For the text-containing cell, return its midpoint in [X, Y] coordinate format. 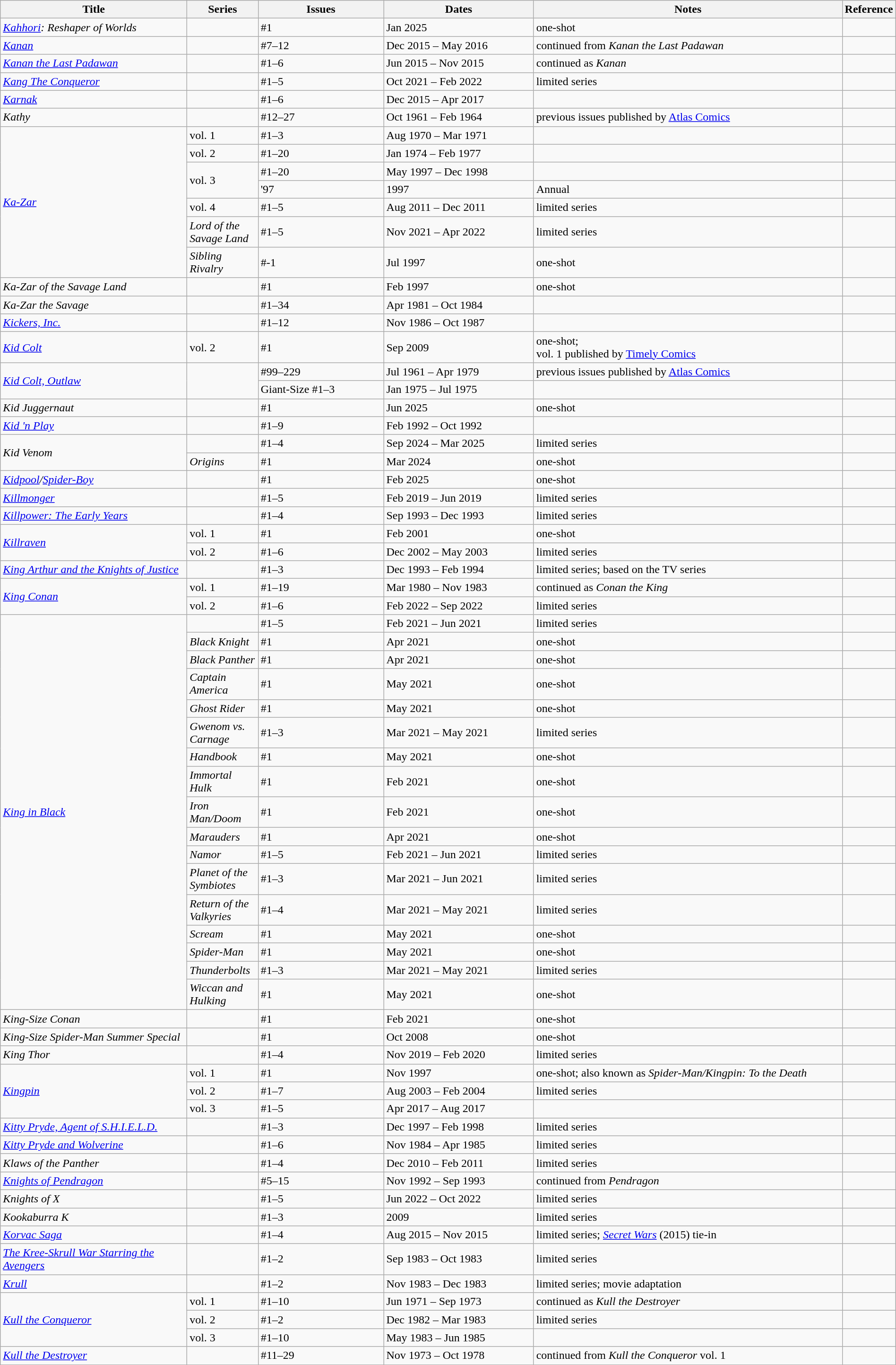
Dec 1993 – Feb 1994 [458, 570]
Nov 2021 – Apr 2022 [458, 232]
Kull the Conqueror [94, 1320]
Ghost Rider [223, 708]
Mar 1980 – Nov 1983 [458, 588]
one-shot; also known as Spider-Man/Kingpin: To the Death [688, 1073]
May 1983 – Jun 1985 [458, 1338]
#7–12 [321, 45]
King Conan [94, 597]
Kitty Pryde and Wolverine [94, 1145]
#1–19 [321, 588]
Jun 2025 [458, 408]
Annual [688, 189]
Captain America [223, 684]
May 1997 – Dec 1998 [458, 171]
#1–9 [321, 426]
Kid Venom [94, 452]
2009 [458, 1217]
Apr 1981 – Oct 1984 [458, 305]
Marauders [223, 836]
Spider-Man [223, 952]
Dec 1997 – Feb 1998 [458, 1127]
Nov 1983 – Dec 1983 [458, 1284]
Aug 2003 – Feb 2004 [458, 1091]
Sibling Rivalry [223, 263]
Sep 1983 – Oct 1983 [458, 1260]
Immortal Hulk [223, 781]
#1–12 [321, 323]
Dec 2010 – Feb 2011 [458, 1163]
Feb 1997 [458, 287]
Kitty Pryde, Agent of S.H.I.E.L.D. [94, 1127]
Kidpool/Spider-Boy [94, 479]
Wiccan and Hulking [223, 995]
#12–27 [321, 117]
King-Size Conan [94, 1019]
Jan 1974 – Feb 1977 [458, 153]
Ka-Zar [94, 202]
King in Black [94, 812]
King Thor [94, 1055]
Kid Colt [94, 347]
limited series; Secret Wars (2015) tie-in [688, 1235]
Planet of the Symbiotes [223, 878]
Dates [458, 9]
Return of the Valkyries [223, 910]
Jul 1961 – Apr 1979 [458, 372]
#99–229 [321, 372]
Kickers, Inc. [94, 323]
Black Panther [223, 660]
#11–29 [321, 1356]
'97 [321, 189]
Jun 1971 – Sep 1973 [458, 1302]
continued as Conan the King [688, 588]
Giant-Size #1–3 [321, 390]
continued from Kanan the Last Padawan [688, 45]
Sep 1993 – Dec 1993 [458, 515]
Iron Man/Doom [223, 812]
The Kree-Skrull War Starring the Avengers [94, 1260]
Sep 2009 [458, 347]
Notes [688, 9]
Feb 2022 – Sep 2022 [458, 606]
Dec 2015 – Apr 2017 [458, 99]
Feb 2001 [458, 533]
Killpower: The Early Years [94, 515]
Namor [223, 854]
Kathy [94, 117]
Thunderbolts [223, 970]
Nov 2019 – Feb 2020 [458, 1055]
continued as Kanan [688, 63]
Ka-Zar the Savage [94, 305]
Series [223, 9]
Gwenom vs. Carnage [223, 733]
limited series; based on the TV series [688, 570]
King Arthur and the Knights of Justice [94, 570]
Black Knight [223, 642]
Kid Juggernaut [94, 408]
Kookaburra K [94, 1217]
Handbook [223, 757]
Origins [223, 461]
Lord of the Savage Land [223, 232]
limited series; movie adaptation [688, 1284]
Feb 2019 – Jun 2019 [458, 497]
Kull the Destroyer [94, 1356]
Kanan [94, 45]
Nov 1992 – Sep 1993 [458, 1181]
Knights of Pendragon [94, 1181]
Ka-Zar of the Savage Land [94, 287]
#5–15 [321, 1181]
Apr 2017 – Aug 2017 [458, 1109]
Nov 1973 – Oct 1978 [458, 1356]
Knights of X [94, 1199]
Mar 2024 [458, 461]
vol. 4 [223, 207]
King-Size Spider-Man Summer Special [94, 1037]
#1–34 [321, 305]
Jul 1997 [458, 263]
Kid 'n Play [94, 426]
Title [94, 9]
Jun 2015 – Nov 2015 [458, 63]
Dec 2015 – May 2016 [458, 45]
continued from Kull the Conqueror vol. 1 [688, 1356]
Jan 2025 [458, 27]
Kid Colt, Outlaw [94, 381]
Krull [94, 1284]
Sep 2024 – Mar 2025 [458, 443]
Feb 1992 – Oct 1992 [458, 426]
one-shot;vol. 1 published by Timely Comics [688, 347]
Aug 2015 – Nov 2015 [458, 1235]
continued from Pendragon [688, 1181]
Oct 2008 [458, 1037]
Feb 2025 [458, 479]
Oct 1961 – Feb 1964 [458, 117]
Oct 2021 – Feb 2022 [458, 81]
Kanan the Last Padawan [94, 63]
Kingpin [94, 1091]
Dec 1982 – Mar 1983 [458, 1320]
continued as Kull the Destroyer [688, 1302]
Aug 1970 – Mar 1971 [458, 135]
Scream [223, 934]
Issues [321, 9]
Mar 2021 – Jun 2021 [458, 878]
Aug 2011 – Dec 2011 [458, 207]
Killmonger [94, 497]
Nov 1997 [458, 1073]
Kahhori: Reshaper of Worlds [94, 27]
1997 [458, 189]
Dec 2002 – May 2003 [458, 552]
Nov 1986 – Oct 1987 [458, 323]
Nov 1984 – Apr 1985 [458, 1145]
Jan 1975 – Jul 1975 [458, 390]
#-1 [321, 263]
Reference [869, 9]
Jun 2022 – Oct 2022 [458, 1199]
#1–7 [321, 1091]
Killraven [94, 542]
Kang The Conqueror [94, 81]
Klaws of the Panther [94, 1163]
Karnak [94, 99]
Korvac Saga [94, 1235]
